Identify which cell holds the provided text, then report its [X, Y] central coordinate. 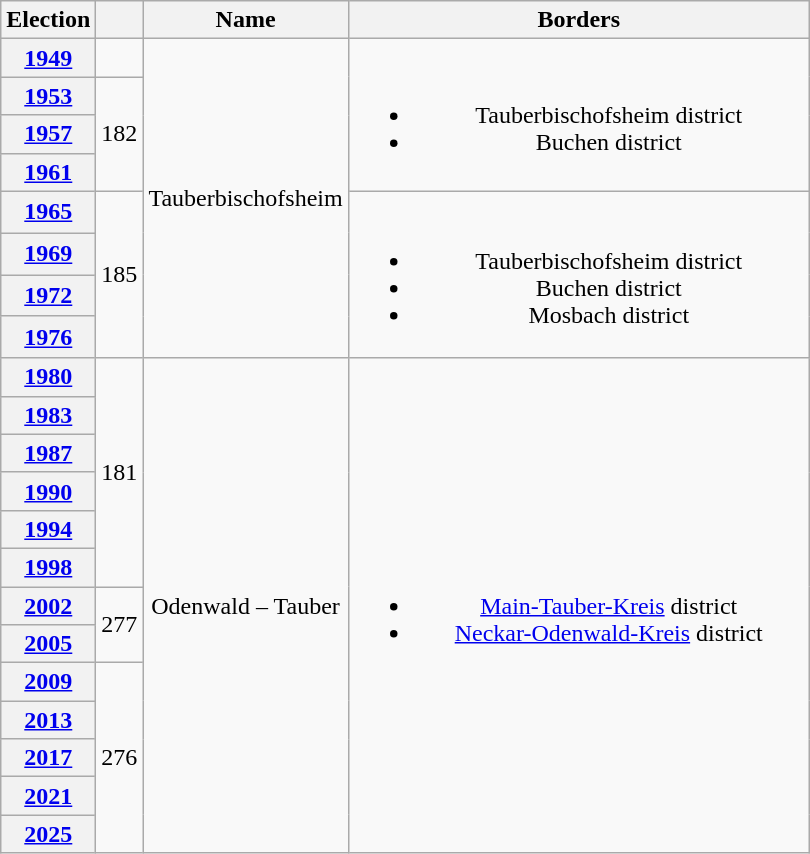
182 [120, 134]
2002 [48, 605]
1976 [48, 337]
Name [246, 20]
Tauberbischofsheim districtBuchen district [578, 115]
185 [120, 274]
1994 [48, 529]
Election [48, 20]
Tauberbischofsheim [246, 198]
276 [120, 758]
Odenwald – Tauber [246, 606]
1961 [48, 172]
1953 [48, 96]
181 [120, 472]
2009 [48, 682]
2013 [48, 720]
1980 [48, 377]
277 [120, 624]
1969 [48, 254]
1998 [48, 567]
1990 [48, 491]
1972 [48, 296]
1987 [48, 453]
2021 [48, 796]
2025 [48, 834]
1957 [48, 134]
1965 [48, 212]
2005 [48, 644]
Main-Tauber-Kreis districtNeckar-Odenwald-Kreis district [578, 606]
Tauberbischofsheim districtBuchen districtMosbach district [578, 274]
1983 [48, 415]
2017 [48, 758]
Borders [578, 20]
1949 [48, 58]
